Output the [x, y] coordinate of the center of the cell containing the given text.  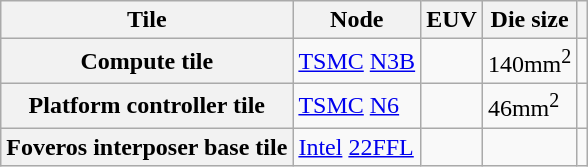
Platform controller tile [147, 106]
TSMC N3B [357, 62]
Compute tile [147, 62]
Tile [147, 20]
TSMC N6 [357, 106]
EUV [452, 20]
Die size [529, 20]
46mm2 [529, 106]
Intel 22FFL [357, 147]
Foveros interposer base tile [147, 147]
140mm2 [529, 62]
Node [357, 20]
